Locate the cell with the specified text and output its (X, Y) center coordinate. 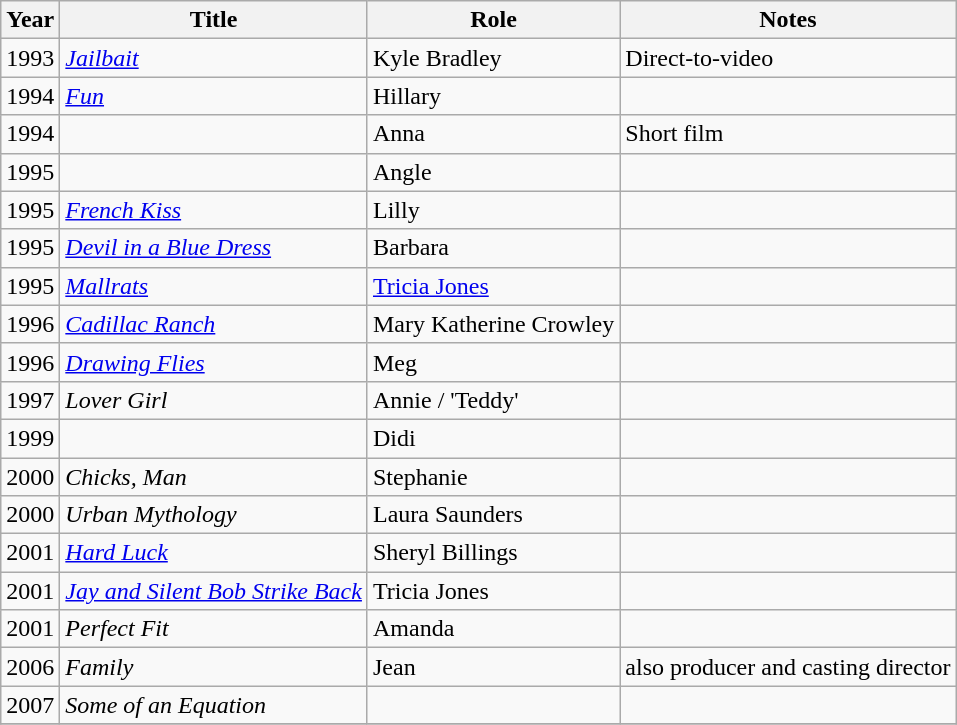
Role (493, 20)
Meg (493, 362)
French Kiss (214, 210)
Direct-to-video (788, 58)
Kyle Bradley (493, 58)
Annie / 'Teddy' (493, 400)
Fun (214, 96)
Jean (493, 667)
Jailbait (214, 58)
Lover Girl (214, 400)
Devil in a Blue Dress (214, 248)
Title (214, 20)
Short film (788, 134)
1993 (30, 58)
Mary Katherine Crowley (493, 324)
Family (214, 667)
Hillary (493, 96)
Hard Luck (214, 553)
Didi (493, 438)
2007 (30, 705)
Mallrats (214, 286)
Lilly (493, 210)
Amanda (493, 629)
Laura Saunders (493, 515)
Angle (493, 172)
Some of an Equation (214, 705)
2006 (30, 667)
1997 (30, 400)
Anna (493, 134)
Year (30, 20)
1999 (30, 438)
also producer and casting director (788, 667)
Stephanie (493, 477)
Cadillac Ranch (214, 324)
Drawing Flies (214, 362)
Perfect Fit (214, 629)
Jay and Silent Bob Strike Back (214, 591)
Sheryl Billings (493, 553)
Notes (788, 20)
Urban Mythology (214, 515)
Chicks, Man (214, 477)
Barbara (493, 248)
